Scan for the cell matching the given text and deliver its [x, y] coordinate at center. 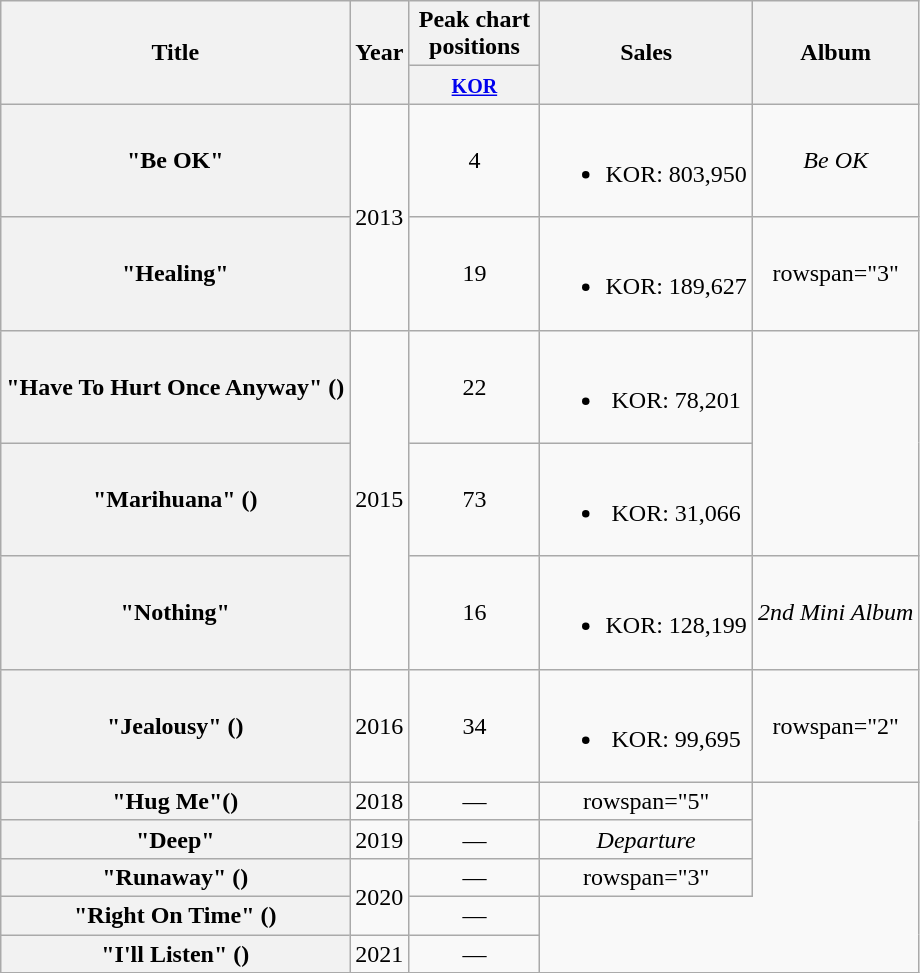
"Right On Time" () [176, 915]
"Have To Hurt Once Anyway" () [176, 386]
KOR: 128,199 [646, 612]
Sales [646, 52]
2nd Mini Album [836, 612]
"Healing" [176, 274]
2019 [380, 839]
KOR: 31,066 [646, 500]
2020 [380, 896]
34 [474, 726]
"Marihuana" () [176, 500]
"Be OK" [176, 160]
"Jealousy" () [176, 726]
rowspan="2" [836, 726]
KOR: 189,627 [646, 274]
19 [474, 274]
2018 [380, 801]
2015 [380, 500]
Be OK [836, 160]
Year [380, 52]
2016 [380, 726]
KOR: 78,201 [646, 386]
Album [836, 52]
"Deep" [176, 839]
Departure [646, 839]
"Hug Me"() [176, 801]
16 [474, 612]
"I'll Listen" () [176, 953]
73 [474, 500]
2021 [380, 953]
2013 [380, 217]
Peak chart positions [474, 34]
KOR: 99,695 [646, 726]
"Nothing" [176, 612]
"Runaway" () [176, 877]
KOR: 803,950 [646, 160]
rowspan="5" [646, 801]
KOR [474, 85]
22 [474, 386]
Title [176, 52]
4 [474, 160]
